Extract the (X, Y) coordinate from the center of the cell holding the provided text.  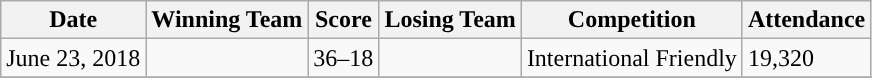
June 23, 2018 (74, 58)
36–18 (344, 58)
International Friendly (632, 58)
Competition (632, 20)
Score (344, 20)
Attendance (806, 20)
19,320 (806, 58)
Winning Team (227, 20)
Date (74, 20)
Losing Team (450, 20)
